Find where the given text appears and provide that cell's center as [x, y] coordinate. 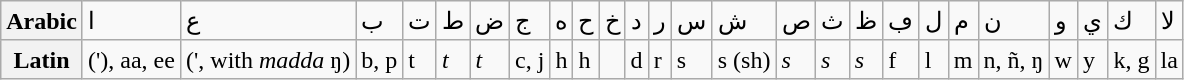
ج [529, 21]
('), aa, ee [131, 59]
ث [833, 21]
ش [744, 21]
c, j [529, 59]
ط [453, 21]
ي [1092, 21]
w [1063, 59]
ك [1132, 21]
ص [796, 21]
r [660, 59]
ب [380, 21]
ر [660, 21]
ض [490, 21]
k, g [1132, 59]
ع [268, 21]
Arabic [42, 21]
y [1092, 59]
n, ñ, ŋ [1014, 59]
ا [131, 21]
la [1169, 59]
ڢ [902, 21]
m [963, 59]
ل [934, 21]
و [1063, 21]
ت [420, 21]
لا [1169, 21]
ن [1014, 21]
س [692, 21]
م [963, 21]
د [636, 21]
(', with madda ŋ) [268, 59]
l [934, 59]
خ [612, 21]
ظ [866, 21]
ه [562, 21]
Latin [42, 59]
ح [586, 21]
s (sh) [744, 59]
f [902, 59]
b, p [380, 59]
d [636, 59]
